Capture the cell that displays the provided text and extract its [X, Y] central coordinate. 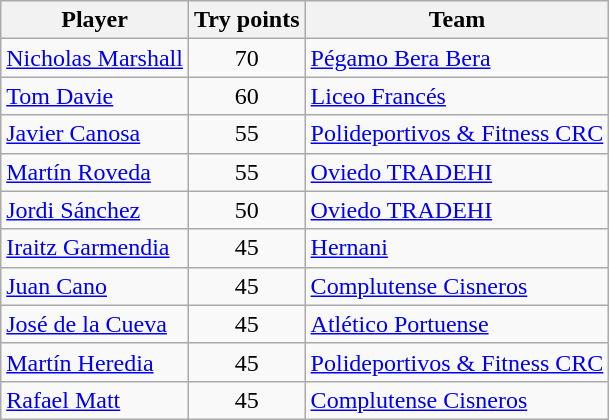
Iraitz Garmendia [95, 248]
Hernani [457, 248]
José de la Cueva [95, 324]
Atlético Portuense [457, 324]
Tom Davie [95, 96]
Liceo Francés [457, 96]
Nicholas Marshall [95, 58]
70 [246, 58]
Martín Heredia [95, 362]
Player [95, 20]
Juan Cano [95, 286]
Rafael Matt [95, 400]
Pégamo Bera Bera [457, 58]
Try points [246, 20]
Martín Roveda [95, 172]
Team [457, 20]
60 [246, 96]
Javier Canosa [95, 134]
Jordi Sánchez [95, 210]
50 [246, 210]
